Capture the cell that displays the provided text and extract its (X, Y) central coordinate. 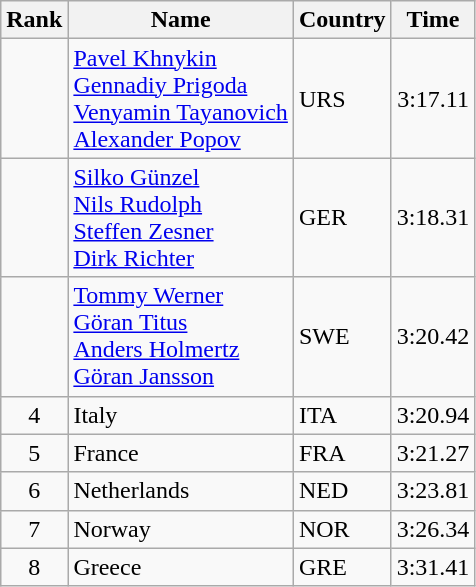
Time (433, 20)
Country (342, 20)
4 (34, 415)
Pavel Khnykin Gennadiy Prigoda Venyamin Tayanovich Alexander Popov (181, 98)
Italy (181, 415)
Silko Günzel Nils Rudolph Steffen Zesner Dirk Richter (181, 218)
6 (34, 491)
3:20.94 (433, 415)
Name (181, 20)
3:21.27 (433, 453)
France (181, 453)
Greece (181, 567)
URS (342, 98)
5 (34, 453)
SWE (342, 336)
FRA (342, 453)
7 (34, 529)
3:26.34 (433, 529)
GRE (342, 567)
NED (342, 491)
3:17.11 (433, 98)
3:18.31 (433, 218)
Norway (181, 529)
3:23.81 (433, 491)
ITA (342, 415)
8 (34, 567)
3:20.42 (433, 336)
Rank (34, 20)
NOR (342, 529)
3:31.41 (433, 567)
Tommy Werner Göran Titus Anders Holmertz Göran Jansson (181, 336)
Netherlands (181, 491)
GER (342, 218)
